Locate the cell with the specified text and output its [X, Y] center coordinate. 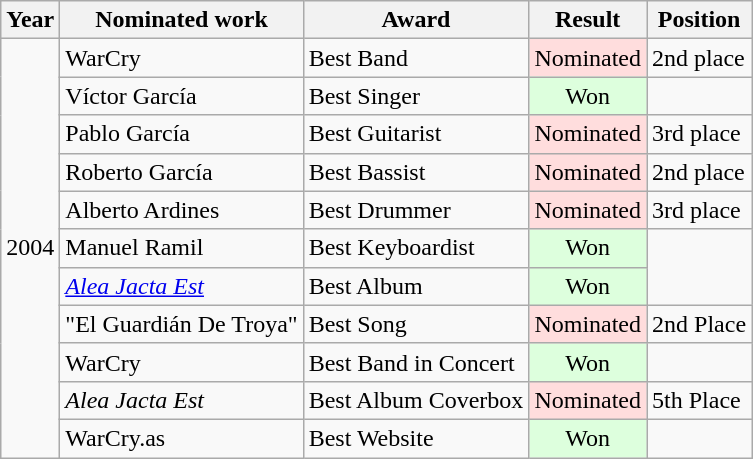
WarCry.as [182, 438]
Best Song [416, 324]
2004 [30, 248]
Result [588, 20]
Best Singer [416, 96]
Best Guitarist [416, 134]
5th Place [700, 400]
Nominated work [182, 20]
Best Band [416, 58]
Award [416, 20]
Pablo García [182, 134]
Best Bassist [416, 172]
Manuel Ramil [182, 248]
Alberto Ardines [182, 210]
Best Album Coverbox [416, 400]
Víctor García [182, 96]
Best Website [416, 438]
Best Keyboardist [416, 248]
Best Album [416, 286]
Roberto García [182, 172]
Best Band in Concert [416, 362]
Position [700, 20]
"El Guardián De Troya" [182, 324]
Best Drummer [416, 210]
2nd Place [700, 324]
Year [30, 20]
